Search for the cell housing the specified text and yield its (x, y) center coordinate. 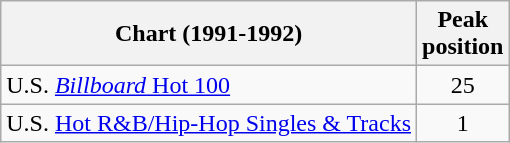
Chart (1991-1992) (209, 34)
1 (463, 123)
Peakposition (463, 34)
U.S. Hot R&B/Hip-Hop Singles & Tracks (209, 123)
U.S. Billboard Hot 100 (209, 85)
25 (463, 85)
